For the text-containing cell, return its midpoint in (x, y) coordinate format. 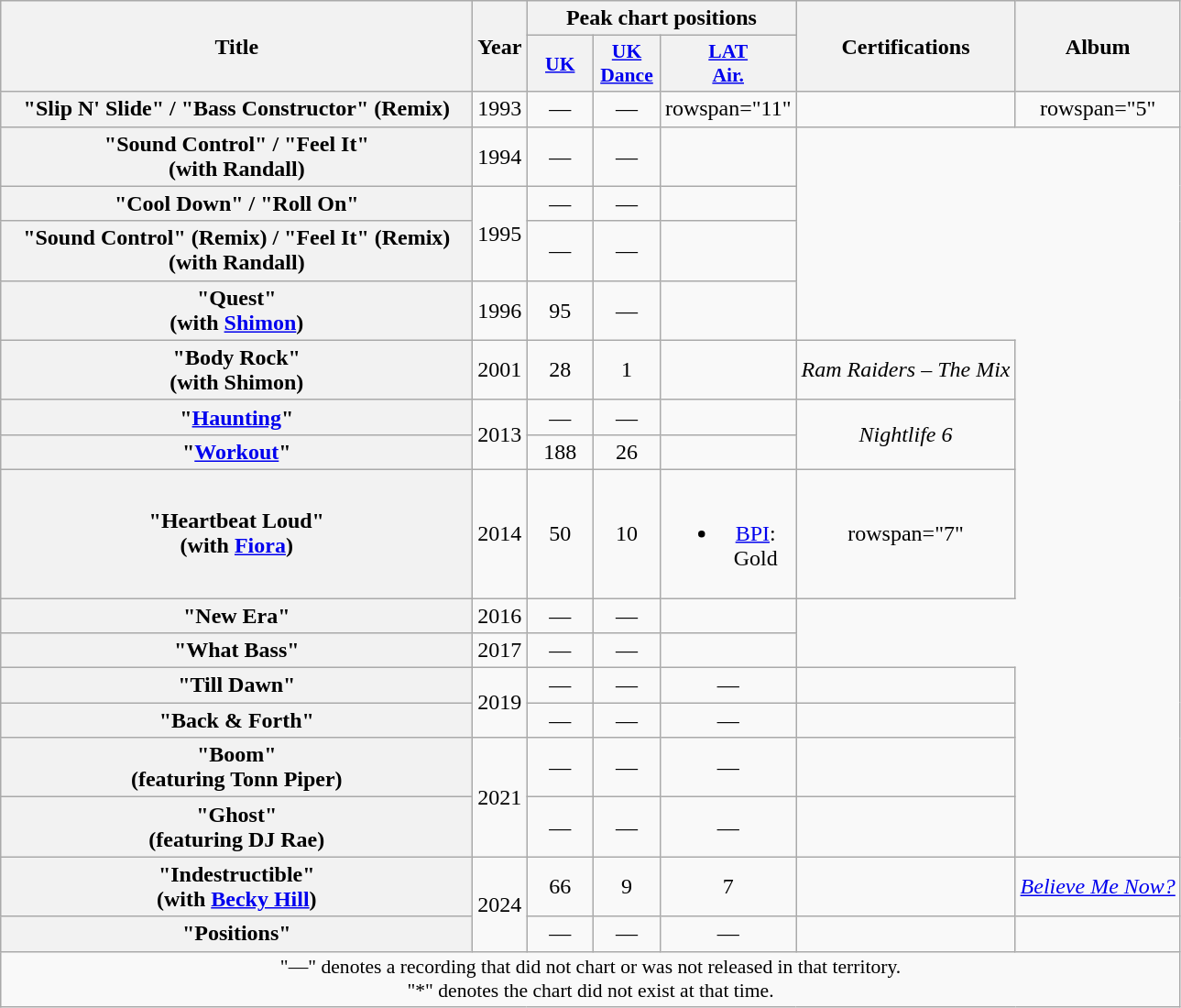
2013 (500, 434)
1995 (500, 233)
"Quest"(with Shimon) (236, 310)
26 (627, 452)
2024 (500, 904)
9 (627, 887)
10 (627, 533)
"Workout" (236, 452)
Title (236, 46)
"New Era" (236, 615)
2014 (500, 533)
rowspan="7" (905, 533)
Believe Me Now? (1098, 887)
Album (1098, 46)
"—" denotes a recording that did not chart or was not released in that territory."*" denotes the chart did not exist at that time. (591, 979)
"Slip N' Slide" / "Bass Constructor" (Remix) (236, 109)
2017 (500, 651)
1996 (500, 310)
"Sound Control" / "Feel It"(with Randall) (236, 156)
LATAir. (727, 64)
"Indestructible"(with Becky Hill) (236, 887)
Ram Raiders – The Mix (905, 370)
"Back & Forth" (236, 720)
Peak chart positions (662, 18)
"Till Dawn" (236, 685)
Certifications (905, 46)
"Cool Down" / "Roll On" (236, 203)
"Ghost"(featuring DJ Rae) (236, 827)
"Body Rock"(with Shimon) (236, 370)
"Haunting" (236, 417)
rowspan="11" (727, 109)
2021 (500, 797)
188 (561, 452)
66 (561, 887)
Year (500, 46)
95 (561, 310)
Nightlife 6 (905, 434)
1993 (500, 109)
rowspan="5" (1098, 109)
1 (627, 370)
28 (561, 370)
UK (561, 64)
BPI: Gold (727, 533)
1994 (500, 156)
UKDance (627, 64)
2001 (500, 370)
2019 (500, 703)
"Positions" (236, 934)
"Sound Control" (Remix) / "Feel It" (Remix)(with Randall) (236, 251)
"What Bass" (236, 651)
2016 (500, 615)
"Boom"(featuring Tonn Piper) (236, 768)
7 (727, 887)
"Heartbeat Loud"(with Fiora) (236, 533)
50 (561, 533)
